Provide the (X, Y) coordinate of the cell's center where the given text is located.  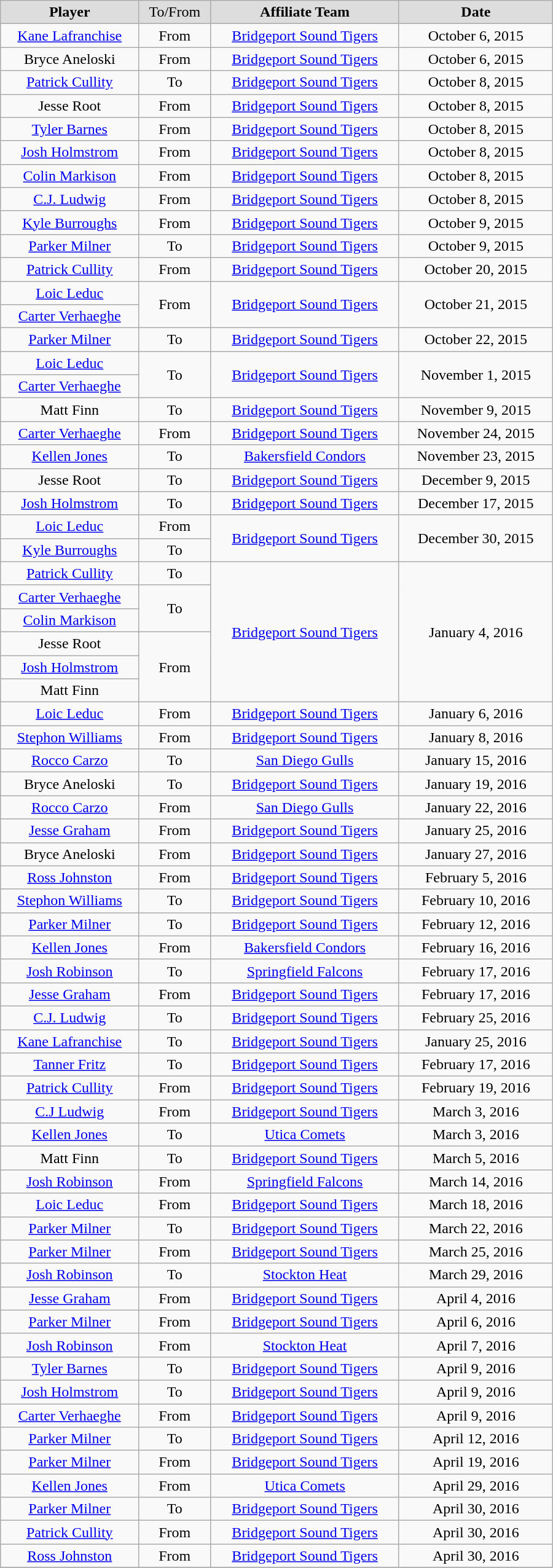
February 10, 2016 (476, 901)
April 12, 2016 (476, 1439)
November 9, 2015 (476, 410)
January 6, 2016 (476, 714)
April 7, 2016 (476, 1345)
March 29, 2016 (476, 1275)
December 17, 2015 (476, 503)
February 12, 2016 (476, 924)
April 19, 2016 (476, 1462)
February 19, 2016 (476, 1088)
January 8, 2016 (476, 737)
March 14, 2016 (476, 1182)
March 25, 2016 (476, 1252)
Affiliate Team (305, 12)
C.J Ludwig (70, 1111)
March 22, 2016 (476, 1228)
February 25, 2016 (476, 1017)
January 15, 2016 (476, 761)
April 6, 2016 (476, 1322)
October 20, 2015 (476, 269)
February 5, 2016 (476, 877)
April 4, 2016 (476, 1298)
Date (476, 12)
January 22, 2016 (476, 807)
January 19, 2016 (476, 784)
March 18, 2016 (476, 1205)
February 16, 2016 (476, 947)
December 30, 2015 (476, 538)
October 21, 2015 (476, 305)
October 22, 2015 (476, 340)
January 27, 2016 (476, 854)
January 4, 2016 (476, 632)
December 9, 2015 (476, 480)
March 5, 2016 (476, 1158)
Player (70, 12)
Tanner Fritz (70, 1065)
November 24, 2015 (476, 433)
April 29, 2016 (476, 1486)
November 1, 2015 (476, 375)
To/From (175, 12)
November 23, 2015 (476, 457)
